Pinpoint the cell where the given text exists, returning its [X, Y] midpoint coordinate. 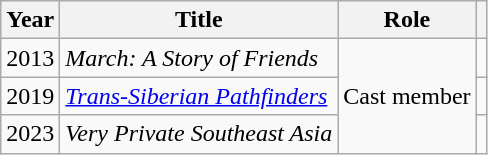
March: A Story of Friends [199, 58]
2023 [30, 134]
Cast member [407, 96]
Very Private Southeast Asia [199, 134]
Role [407, 20]
Year [30, 20]
Trans-Siberian Pathfinders [199, 96]
2019 [30, 96]
2013 [30, 58]
Title [199, 20]
